Return (x, y) of the center of cell containing provided text 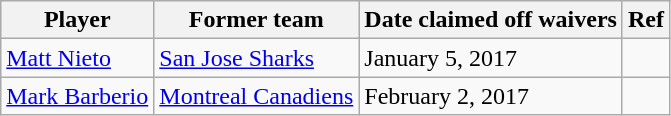
Mark Barberio (78, 96)
Player (78, 20)
Former team (256, 20)
San Jose Sharks (256, 58)
Date claimed off waivers (491, 20)
Matt Nieto (78, 58)
Ref (646, 20)
February 2, 2017 (491, 96)
Montreal Canadiens (256, 96)
January 5, 2017 (491, 58)
